Locate the cell with the specified text and output its [X, Y] center coordinate. 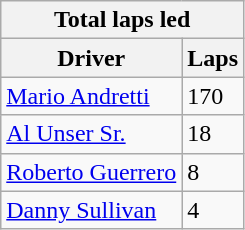
Roberto Guerrero [92, 172]
Danny Sullivan [92, 210]
Mario Andretti [92, 96]
4 [213, 210]
Driver [92, 58]
Laps [213, 58]
Total laps led [122, 20]
170 [213, 96]
18 [213, 134]
Al Unser Sr. [92, 134]
8 [213, 172]
